Output the [x, y] coordinate of the center of the cell containing the given text.  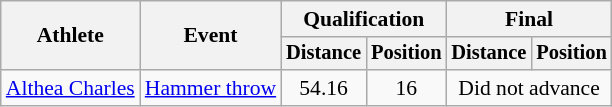
Final [528, 19]
Did not advance [528, 88]
54.16 [324, 88]
Athlete [70, 36]
Qualification [364, 19]
Hammer throw [210, 88]
Event [210, 36]
Althea Charles [70, 88]
16 [406, 88]
